Identify which cell holds the provided text, then report its [X, Y] central coordinate. 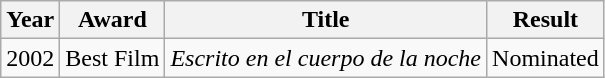
Title [326, 20]
Award [112, 20]
Escrito en el cuerpo de la noche [326, 58]
Nominated [546, 58]
2002 [30, 58]
Year [30, 20]
Best Film [112, 58]
Result [546, 20]
